For the text-containing cell, return its midpoint in (X, Y) coordinate format. 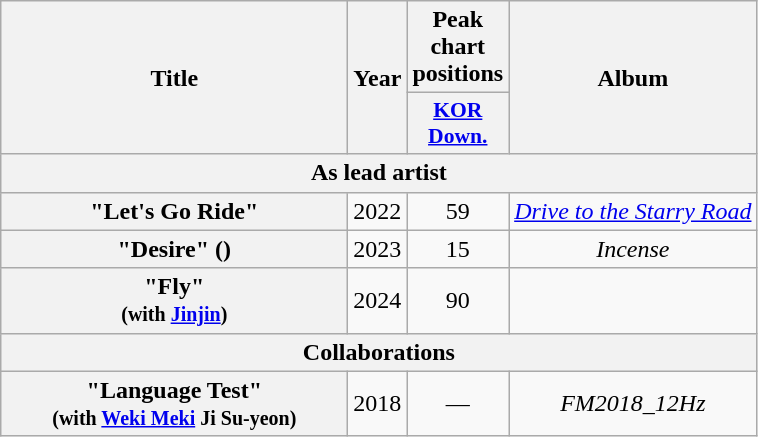
As lead artist (379, 173)
59 (458, 211)
"Let's Go Ride" (174, 211)
"Language Test" (with Weki Meki Ji Su-yeon) (174, 404)
Incense (633, 249)
Title (174, 78)
Album (633, 78)
Drive to the Starry Road (633, 211)
2023 (378, 249)
KORDown. (458, 124)
Collaborations (379, 352)
FM2018_12Hz (633, 404)
2018 (378, 404)
Year (378, 78)
"Fly" (with Jinjin) (174, 300)
2024 (378, 300)
90 (458, 300)
15 (458, 249)
Peak chart positions (458, 47)
— (458, 404)
"Desire" () (174, 249)
2022 (378, 211)
